Output the [X, Y] coordinate of the center of the cell containing the given text.  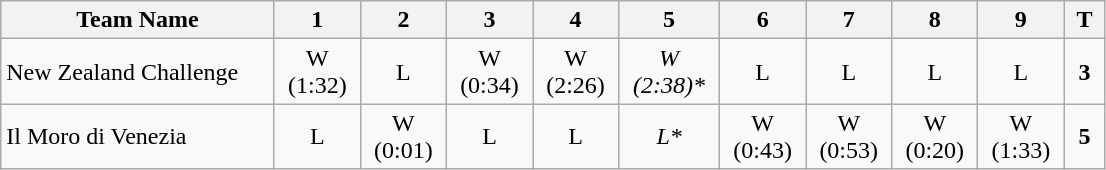
Il Moro di Venezia [138, 136]
T [1084, 20]
8 [935, 20]
1 [317, 20]
7 [849, 20]
W (1:33) [1021, 136]
4 [575, 20]
New Zealand Challenge [138, 72]
L* [670, 136]
W (2:38)* [670, 72]
6 [763, 20]
W (0:53) [849, 136]
W (2:26) [575, 72]
W (0:34) [489, 72]
W (0:20) [935, 136]
W (1:32) [317, 72]
W (0:43) [763, 136]
9 [1021, 20]
W (0:01) [403, 136]
2 [403, 20]
Team Name [138, 20]
